From the cell containing the given text, extract its center point as [x, y] coordinate. 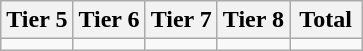
Tier 8 [253, 20]
Tier 7 [181, 20]
Tier 5 [37, 20]
Total [326, 20]
Tier 6 [109, 20]
